Scan for the cell matching the given text and deliver its (x, y) coordinate at center. 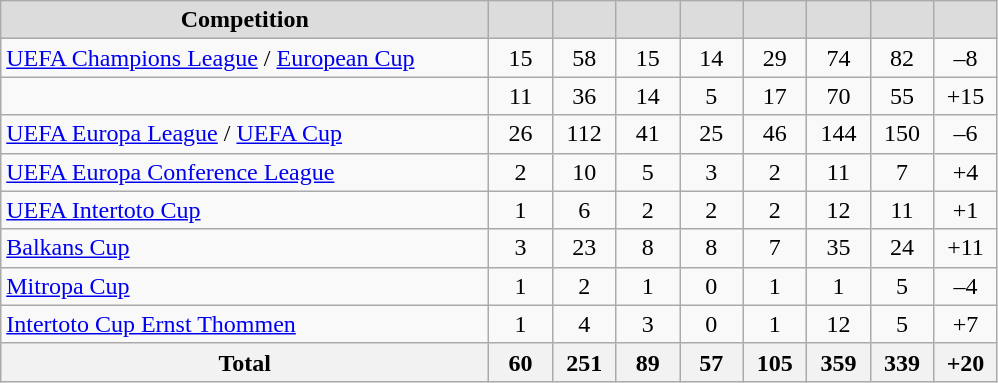
359 (839, 362)
+20 (966, 362)
74 (839, 58)
–6 (966, 134)
150 (902, 134)
+7 (966, 324)
+15 (966, 96)
55 (902, 96)
Competition (245, 20)
10 (584, 172)
Intertoto Cup Ernst Thommen (245, 324)
35 (839, 248)
23 (584, 248)
36 (584, 96)
Total (245, 362)
–8 (966, 58)
17 (775, 96)
Mitropa Cup (245, 286)
29 (775, 58)
+11 (966, 248)
105 (775, 362)
UEFA Europa League / UEFA Cup (245, 134)
82 (902, 58)
UEFA Europa Conference League (245, 172)
46 (775, 134)
70 (839, 96)
–4 (966, 286)
26 (521, 134)
+1 (966, 210)
6 (584, 210)
339 (902, 362)
Balkans Cup (245, 248)
+4 (966, 172)
4 (584, 324)
89 (648, 362)
24 (902, 248)
25 (712, 134)
144 (839, 134)
58 (584, 58)
UEFA Intertoto Cup (245, 210)
112 (584, 134)
57 (712, 362)
251 (584, 362)
41 (648, 134)
60 (521, 362)
UEFA Champions League / European Cup (245, 58)
